Find where the given text appears and provide that cell's center as [X, Y] coordinate. 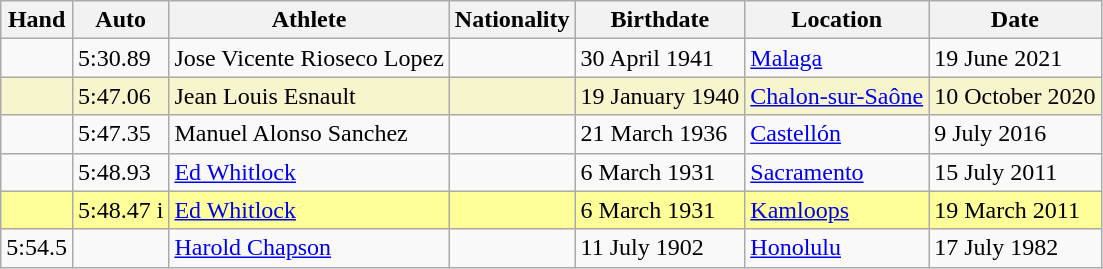
Athlete [309, 20]
19 January 1940 [660, 96]
19 March 2011 [1015, 210]
5:47.35 [120, 134]
Date [1015, 20]
17 July 1982 [1015, 248]
Auto [120, 20]
5:54.5 [37, 248]
5:48.93 [120, 172]
Castellón [837, 134]
Chalon-sur-Saône [837, 96]
Location [837, 20]
Kamloops [837, 210]
11 July 1902 [660, 248]
5:48.47 i [120, 210]
Sacramento [837, 172]
19 June 2021 [1015, 58]
21 March 1936 [660, 134]
Hand [37, 20]
Honolulu [837, 248]
Jose Vicente Rioseco Lopez [309, 58]
Manuel Alonso Sanchez [309, 134]
Harold Chapson [309, 248]
Malaga [837, 58]
9 July 2016 [1015, 134]
Birthdate [660, 20]
5:30.89 [120, 58]
30 April 1941 [660, 58]
15 July 2011 [1015, 172]
5:47.06 [120, 96]
10 October 2020 [1015, 96]
Nationality [512, 20]
Jean Louis Esnault [309, 96]
